Pinpoint the cell where the given text exists, returning its [x, y] midpoint coordinate. 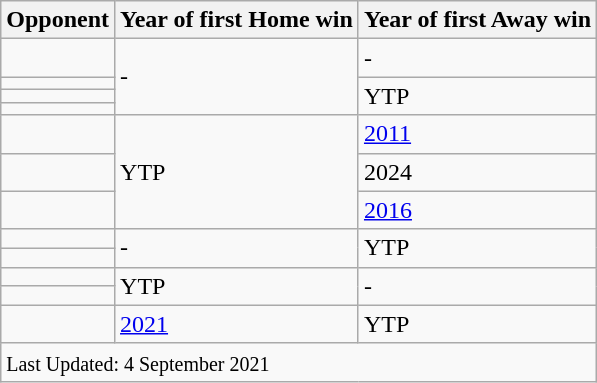
2011 [477, 134]
2016 [477, 210]
Year of first Away win [477, 20]
2024 [477, 172]
Opponent [58, 20]
2021 [237, 324]
Last Updated: 4 September 2021 [299, 362]
Year of first Home win [237, 20]
